Search for the cell housing the specified text and yield its [x, y] center coordinate. 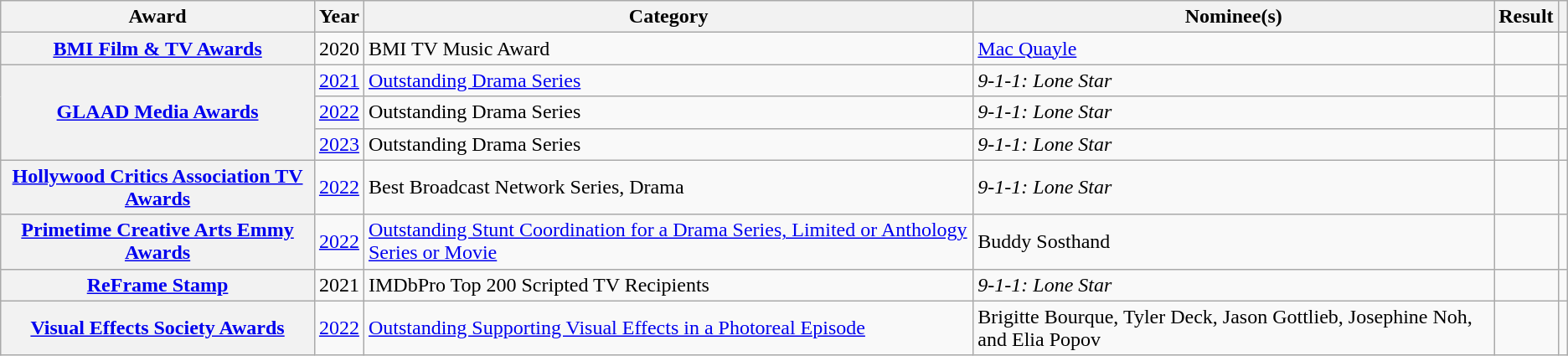
GLAAD Media Awards [157, 112]
Hollywood Critics Association TV Awards [157, 188]
Nominee(s) [1234, 17]
BMI Film & TV Awards [157, 49]
Best Broadcast Network Series, Drama [668, 188]
Award [157, 17]
BMI TV Music Award [668, 49]
ReFrame Stamp [157, 285]
Result [1526, 17]
Brigitte Bourque, Tyler Deck, Jason Gottlieb, Josephine Noh, and Elia Popov [1234, 328]
2023 [338, 144]
Mac Quayle [1234, 49]
Buddy Sosthand [1234, 241]
Year [338, 17]
Primetime Creative Arts Emmy Awards [157, 241]
Category [668, 17]
Outstanding Stunt Coordination for a Drama Series, Limited or Anthology Series or Movie [668, 241]
IMDbPro Top 200 Scripted TV Recipients [668, 285]
2020 [338, 49]
Visual Effects Society Awards [157, 328]
Outstanding Supporting Visual Effects in a Photoreal Episode [668, 328]
